Search for the cell housing the specified text and yield its (X, Y) center coordinate. 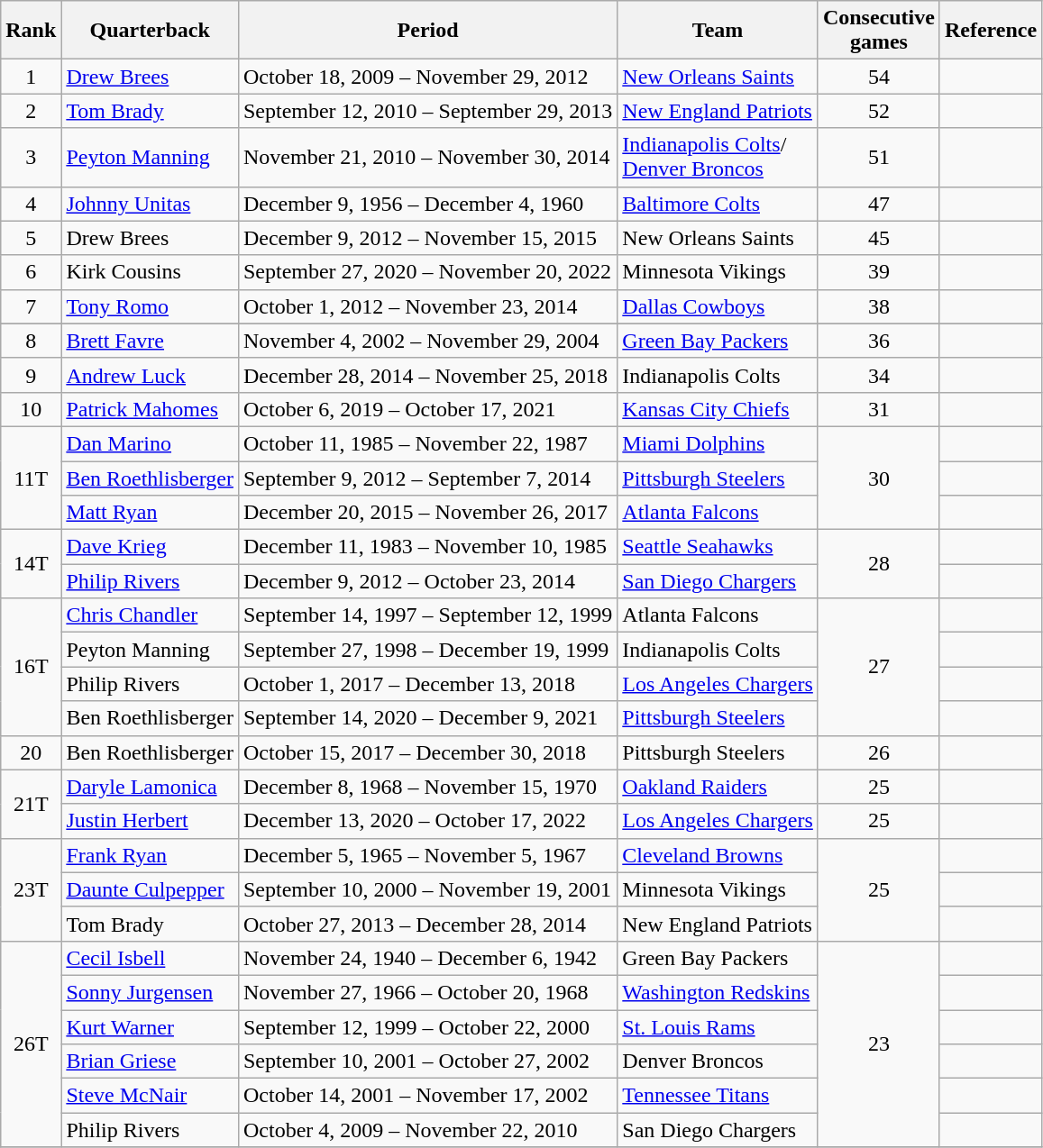
7 (31, 306)
27 (878, 667)
Johnny Unitas (150, 204)
December 28, 2014 – November 25, 2018 (427, 375)
Miami Dolphins (718, 443)
December 20, 2015 – November 26, 2017 (427, 513)
9 (31, 375)
2 (31, 111)
Andrew Luck (150, 375)
December 5, 1965 – November 5, 1967 (427, 855)
Daryle Lamonica (150, 787)
6 (31, 272)
11T (31, 478)
November 24, 1940 – December 6, 1942 (427, 958)
September 10, 2000 – November 19, 2001 (427, 889)
10 (31, 409)
St. Louis Rams (718, 1026)
Quarterback (150, 31)
Indianapolis Colts/ Denver Broncos (718, 157)
November 21, 2010 – November 30, 2014 (427, 157)
54 (878, 77)
November 27, 1966 – October 20, 1968 (427, 992)
Frank Ryan (150, 855)
34 (878, 375)
Dave Krieg (150, 547)
Chris Chandler (150, 615)
36 (878, 341)
38 (878, 306)
December 9, 1956 – December 4, 1960 (427, 204)
45 (878, 238)
Daunte Culpepper (150, 889)
Rank (31, 31)
26T (31, 1043)
Kurt Warner (150, 1026)
Tennessee Titans (718, 1096)
26 (878, 752)
31 (878, 409)
52 (878, 111)
Baltimore Colts (718, 204)
8 (31, 341)
1 (31, 77)
September 14, 1997 – September 12, 1999 (427, 615)
30 (878, 478)
39 (878, 272)
October 14, 2001 – November 17, 2002 (427, 1096)
October 1, 2017 – December 13, 2018 (427, 684)
Steve McNair (150, 1096)
16T (31, 667)
Dallas Cowboys (718, 306)
November 4, 2002 – November 29, 2004 (427, 341)
23T (31, 889)
Brian Griese (150, 1061)
October 27, 2013 – December 28, 2014 (427, 924)
December 9, 2012 – October 23, 2014 (427, 581)
Matt Ryan (150, 513)
October 11, 1985 – November 22, 1987 (427, 443)
October 1, 2012 – November 23, 2014 (427, 306)
Oakland Raiders (718, 787)
Kirk Cousins (150, 272)
September 14, 2020 – December 9, 2021 (427, 718)
Tony Romo (150, 306)
3 (31, 157)
20 (31, 752)
October 18, 2009 – November 29, 2012 (427, 77)
Sonny Jurgensen (150, 992)
October 15, 2017 – December 30, 2018 (427, 752)
Justin Herbert (150, 821)
14T (31, 564)
Consecutivegames (878, 31)
Cleveland Browns (718, 855)
Dan Marino (150, 443)
September 12, 1999 – October 22, 2000 (427, 1026)
September 12, 2010 – September 29, 2013 (427, 111)
September 9, 2012 – September 7, 2014 (427, 478)
Team (718, 31)
Washington Redskins (718, 992)
September 27, 2020 – November 20, 2022 (427, 272)
December 11, 1983 – November 10, 1985 (427, 547)
Reference (990, 31)
23 (878, 1043)
4 (31, 204)
47 (878, 204)
December 13, 2020 – October 17, 2022 (427, 821)
Kansas City Chiefs (718, 409)
October 6, 2019 – October 17, 2021 (427, 409)
September 27, 1998 – December 19, 1999 (427, 650)
December 8, 1968 – November 15, 1970 (427, 787)
28 (878, 564)
Brett Favre (150, 341)
Period (427, 31)
Cecil Isbell (150, 958)
October 4, 2009 – November 22, 2010 (427, 1130)
5 (31, 238)
51 (878, 157)
Patrick Mahomes (150, 409)
Seattle Seahawks (718, 547)
December 9, 2012 – November 15, 2015 (427, 238)
Denver Broncos (718, 1061)
21T (31, 804)
September 10, 2001 – October 27, 2002 (427, 1061)
